Determine the [X, Y] coordinate at the center of the cell enclosing the given text.  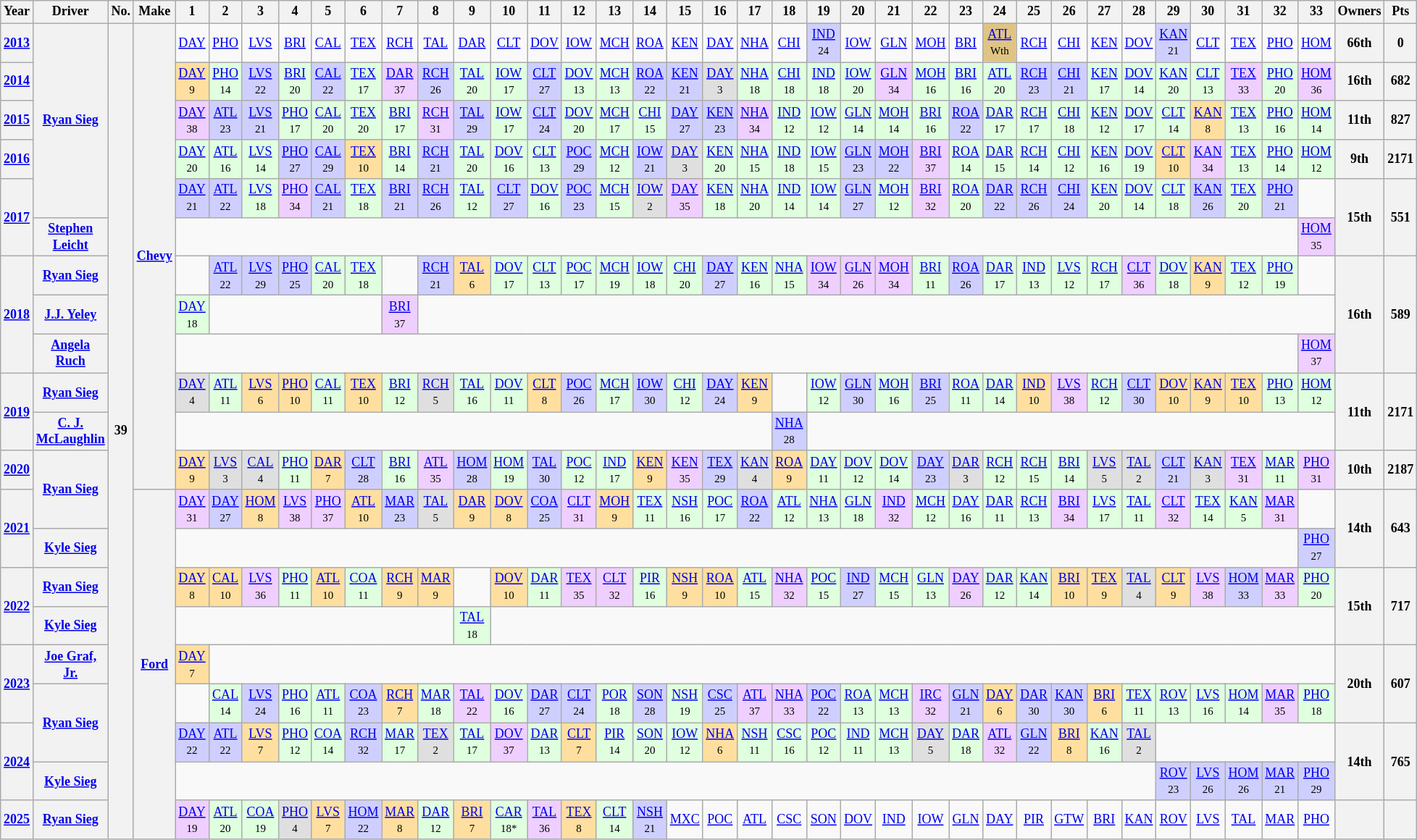
DAR9 [472, 509]
717 [1401, 605]
KEN23 [720, 120]
POC26 [579, 392]
NSH19 [685, 703]
Driver [70, 12]
TAL36 [545, 820]
ATL16 [225, 159]
ROA [651, 43]
IND13 [1034, 276]
MCH [614, 43]
TEX31 [1243, 470]
DAY24 [720, 392]
2017 [17, 217]
COA19 [261, 820]
HOM37 [1317, 353]
DAY5 [930, 742]
NSH9 [685, 587]
POC23 [579, 198]
BRI32 [930, 198]
HOM36 [1317, 82]
MAR [1280, 820]
BRI14 [400, 159]
TEX9 [1104, 587]
3 [261, 12]
0 [1401, 43]
8 [436, 12]
ATL 11 [327, 703]
PHO31 [1317, 470]
DAR13 [545, 742]
PHO34 [296, 198]
POC [720, 820]
CAL10 [225, 587]
2018 [17, 314]
7 [400, 12]
GLN34 [894, 82]
2014 [17, 82]
2187 [1401, 470]
CLT9 [1174, 587]
NSH16 [685, 509]
ATL23 [225, 120]
39 [120, 432]
CSC16 [789, 742]
DAY6 [1000, 703]
PHO29 [1317, 781]
CHI20 [685, 276]
ROV23 [1174, 781]
KEN21 [685, 82]
KAN14 [1034, 587]
COA25 [545, 509]
TEX12 [1243, 276]
IOW21 [651, 159]
2019 [17, 411]
2020 [17, 470]
SON [824, 820]
DAY4 [192, 392]
DAR15 [1000, 159]
DAY11 [824, 470]
GLN21 [966, 703]
GLN18 [858, 509]
SON20 [651, 742]
BRI21 [400, 198]
DAR7 [327, 470]
5 [327, 12]
IOW14 [824, 198]
RCH15 [1034, 470]
4 [296, 12]
GLN14 [858, 120]
33 [1317, 12]
RCH23 [1034, 82]
CAL14 [225, 703]
DOV18 [1174, 276]
9th [1359, 159]
HOM8 [261, 509]
DAY22 [192, 742]
PHO17 [296, 120]
LVS36 [261, 587]
NHA13 [824, 509]
MCH19 [614, 276]
GLN22 [1034, 742]
POC 15 [824, 587]
HOM33 [1243, 587]
2015 [17, 120]
COA14 [327, 742]
ATL32 [1000, 742]
CSC25 [720, 703]
No. [120, 12]
LVS6 [261, 392]
CLT10 [1174, 159]
BRI10 [1069, 587]
2025 [17, 820]
GLN26 [858, 276]
DAR14 [1000, 392]
32 [1280, 12]
MXC [685, 820]
28 [1139, 12]
IND27 [858, 587]
DAY7 [192, 665]
HOM [1317, 43]
TAL4 [1139, 587]
PHO13 [1280, 392]
HOM28 [472, 470]
IND10 [1034, 392]
HOM26 [1243, 781]
MAR23 [400, 509]
ROA14 [966, 159]
GLN27 [858, 198]
CHI21 [1069, 82]
BRI7 [472, 820]
DOV37 [509, 742]
9 [472, 12]
MAR17 [400, 742]
CLT21 [1174, 470]
CLT18 [1174, 198]
PHO37 [327, 509]
DOV19 [1139, 159]
BRI6 [1104, 703]
ROV [1174, 820]
IND11 [858, 742]
BRI34 [1069, 509]
18 [789, 12]
TAL5 [436, 509]
DAR27 [545, 703]
LVS3 [225, 470]
RCH32 [364, 742]
POC22 [824, 703]
31 [1243, 12]
PHO21 [1280, 198]
SON28 [651, 703]
2013 [17, 43]
DAY16 [966, 509]
ATL37 [755, 703]
ATL15 [755, 587]
BRI12 [400, 392]
NHA6 [720, 742]
KAN4 [755, 470]
2023 [17, 684]
IOW2 [651, 198]
PHO25 [296, 276]
C. J. McLaughlin [70, 432]
HOM35 [1317, 237]
TEX35 [579, 587]
MAR21 [1280, 781]
13 [614, 12]
ATL [755, 820]
PHO18 [1317, 703]
KEN35 [685, 470]
CLT8 [545, 392]
15 [685, 12]
CLT30 [1139, 392]
MOH22 [894, 159]
16 [720, 12]
DOV11 [509, 392]
TAL22 [472, 703]
CSC [789, 820]
TEX29 [720, 470]
ATLWth [1000, 43]
NHA32 [789, 587]
ROA20 [966, 198]
POR18 [614, 703]
DAY21 [192, 198]
MAR11 [1280, 470]
BRI17 [400, 120]
RCH7 [400, 703]
LVS14 [261, 159]
Stephen Leicht [70, 237]
TAL6 [472, 276]
682 [1401, 82]
KAN30 [1069, 703]
LVS5 [1104, 470]
POC29 [579, 159]
GLN30 [858, 392]
TAL17 [472, 742]
DAR30 [1034, 703]
TAL29 [472, 120]
21 [894, 12]
NHA18 [755, 82]
IND17 [614, 470]
DAY8 [192, 587]
COA23 [364, 703]
12 [579, 12]
LVS21 [261, 120]
KAN26 [1208, 198]
GTW [1069, 820]
CLT36 [1139, 276]
CHI24 [1069, 198]
DAY23 [930, 470]
MOH [930, 43]
IND12 [789, 120]
DAR18 [966, 742]
23 [966, 12]
DAY31 [192, 509]
IOW30 [651, 392]
BRI20 [296, 82]
DOV12 [858, 470]
IND [894, 820]
IND32 [894, 509]
DAR3 [966, 470]
MOH14 [894, 120]
DAY20 [192, 159]
TAL16 [472, 392]
Year [17, 12]
20th [1359, 684]
KAN5 [1243, 509]
MOH9 [614, 509]
Ford [154, 665]
25 [1034, 12]
CAL21 [327, 198]
RCH13 [1034, 509]
IND24 [824, 43]
DAY26 [966, 587]
22 [930, 12]
TEX2 [436, 742]
LVS16 [1208, 703]
DAR [472, 43]
29 [1174, 12]
LVS18 [261, 198]
589 [1401, 314]
IOW34 [824, 276]
551 [1401, 217]
DAY35 [685, 198]
DAY38 [192, 120]
14 [651, 12]
26 [1069, 12]
LVS17 [1104, 509]
DOV13 [579, 82]
CAL22 [327, 82]
RCH14 [1034, 159]
MOH12 [894, 198]
ROA10 [720, 587]
KAN16 [1104, 742]
IOW20 [858, 82]
17 [755, 12]
ATL11 [225, 392]
827 [1401, 120]
PIR14 [614, 742]
GLN23 [858, 159]
6 [364, 12]
CAL [327, 43]
NSH21 [651, 820]
Owners [1359, 12]
2021 [17, 529]
DOV20 [579, 120]
643 [1401, 529]
TAL30 [545, 470]
CAL4 [261, 470]
NHA33 [789, 703]
TAL12 [472, 198]
2022 [17, 605]
TEX33 [1243, 82]
RCH9 [400, 587]
30 [1208, 12]
J.J. Yeley [70, 315]
PIR [1034, 820]
11 [545, 12]
765 [1401, 762]
DAY18 [192, 315]
MAR35 [1280, 703]
ROA26 [966, 276]
RCH31 [436, 120]
CAL29 [327, 159]
ROV13 [1174, 703]
PHO4 [296, 820]
BRI8 [1069, 742]
LVS12 [1069, 276]
MAR31 [1280, 509]
607 [1401, 684]
LVS29 [261, 276]
KEN18 [720, 198]
Chevy [154, 256]
NHA28 [789, 432]
BRI25 [930, 392]
CLT31 [579, 509]
TAL18 [472, 626]
MAR9 [436, 587]
DAR22 [1000, 198]
66th [1359, 43]
TEX17 [364, 82]
Angela Ruch [70, 353]
ATL35 [436, 470]
GLN13 [930, 587]
ROA9 [789, 470]
PIR16 [651, 587]
NSH11 [755, 742]
KAN20 [1174, 82]
PHO12 [296, 742]
ROA13 [858, 703]
MAR18 [436, 703]
KEN12 [1104, 120]
27 [1104, 12]
DAY19 [192, 820]
HOM19 [509, 470]
NHA20 [755, 198]
KAN8 [1208, 120]
Make [154, 12]
MOH34 [894, 276]
2 [225, 12]
CHI15 [651, 120]
NHA [755, 43]
IOW18 [651, 276]
ATL12 [789, 509]
NHA34 [755, 120]
PHO19 [1280, 276]
20 [858, 12]
ROA11 [966, 392]
KAN21 [1174, 43]
RCH5 [436, 392]
IOW15 [824, 159]
IND14 [789, 198]
TEX8 [579, 820]
Pts [1401, 12]
BRI11 [930, 276]
TEX14 [1208, 509]
TAL11 [1139, 509]
CLT7 [579, 742]
1 [192, 12]
COA11 [364, 587]
KAN [1139, 820]
MAR33 [1280, 587]
LVS26 [1208, 781]
IRC32 [930, 703]
CLT28 [364, 470]
2024 [17, 762]
24 [1000, 12]
LVS22 [261, 82]
KEN17 [1104, 82]
BRI 14 [1069, 470]
2016 [17, 159]
CAL11 [327, 392]
MAR8 [400, 820]
KAN34 [1208, 159]
KAN3 [1208, 470]
PHO10 [296, 392]
Joe Graf, Jr. [70, 665]
DAR37 [400, 82]
LVS24 [261, 703]
CAR18* [509, 820]
10th [1359, 470]
HOM22 [364, 820]
19 [824, 12]
DOV8 [509, 509]
10 [509, 12]
